Return [X, Y] of the center of cell containing provided text 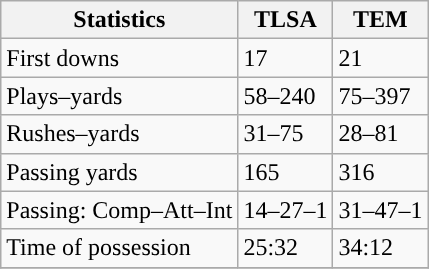
Rushes–yards [120, 134]
31–75 [286, 134]
Passing yards [120, 172]
Plays–yards [120, 96]
165 [286, 172]
Statistics [120, 20]
TEM [380, 20]
28–81 [380, 134]
Time of possession [120, 248]
31–47–1 [380, 210]
58–240 [286, 96]
Passing: Comp–Att–Int [120, 210]
TLSA [286, 20]
34:12 [380, 248]
75–397 [380, 96]
25:32 [286, 248]
First downs [120, 58]
316 [380, 172]
17 [286, 58]
14–27–1 [286, 210]
21 [380, 58]
